Identify which cell holds the provided text, then report its [X, Y] central coordinate. 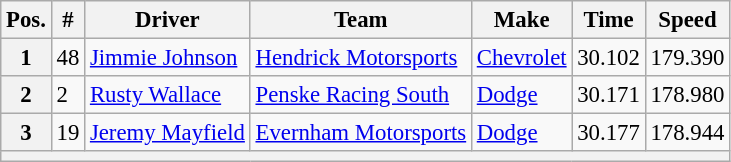
19 [68, 133]
Team [360, 20]
Jimmie Johnson [168, 58]
Driver [168, 20]
178.944 [688, 133]
Chevrolet [521, 58]
30.177 [608, 133]
179.390 [688, 58]
30.102 [608, 58]
48 [68, 58]
Evernham Motorsports [360, 133]
Jeremy Mayfield [168, 133]
Time [608, 20]
3 [26, 133]
1 [26, 58]
30.171 [608, 95]
Rusty Wallace [168, 95]
Speed [688, 20]
Pos. [26, 20]
Make [521, 20]
# [68, 20]
Hendrick Motorsports [360, 58]
178.980 [688, 95]
Penske Racing South [360, 95]
